Determine the [x, y] coordinate at the center of the cell enclosing the given text.  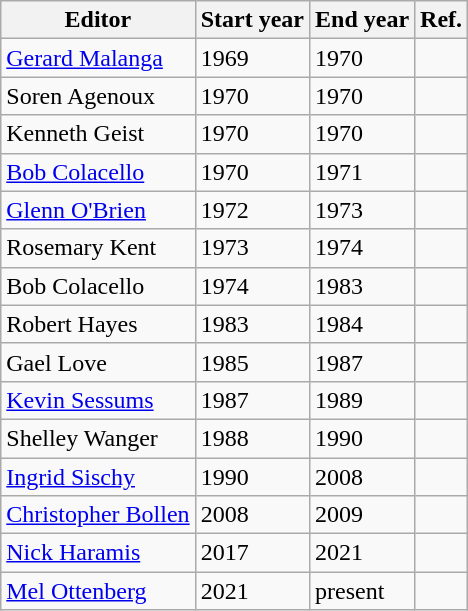
1985 [252, 362]
1971 [362, 172]
Shelley Wanger [98, 438]
Ingrid Sischy [98, 477]
Glenn O'Brien [98, 210]
Editor [98, 20]
Christopher Bollen [98, 515]
Mel Ottenberg [98, 591]
2017 [252, 553]
1969 [252, 58]
1988 [252, 438]
1984 [362, 324]
present [362, 591]
2009 [362, 515]
Rosemary Kent [98, 248]
Robert Hayes [98, 324]
Kevin Sessums [98, 400]
Nick Haramis [98, 553]
1972 [252, 210]
Soren Agenoux [98, 96]
End year [362, 20]
Ref. [442, 20]
Start year [252, 20]
Gael Love [98, 362]
Gerard Malanga [98, 58]
Kenneth Geist [98, 134]
1989 [362, 400]
